Return [X, Y] of the center of cell containing provided text 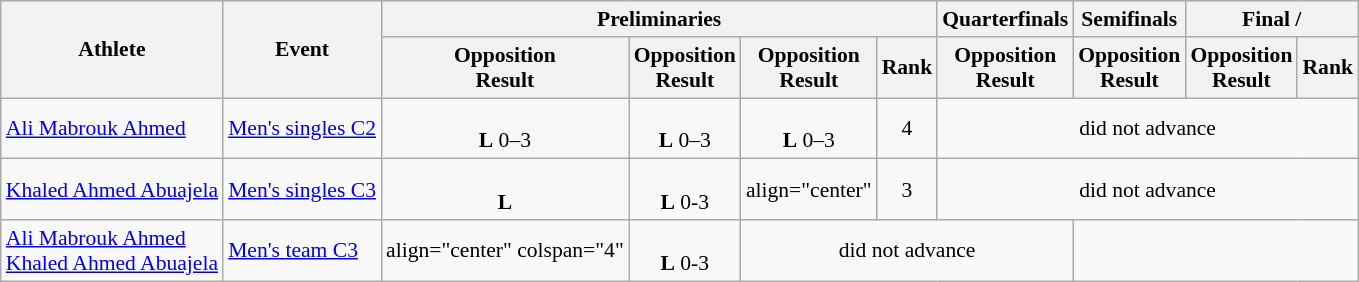
Final / [1272, 19]
Event [302, 50]
4 [908, 128]
Khaled Ahmed Abuajela [112, 190]
Men's team C3 [302, 250]
L [505, 190]
Preliminaries [659, 19]
Athlete [112, 50]
Ali Mabrouk Ahmed Khaled Ahmed Abuajela [112, 250]
align="center" [809, 190]
Semifinals [1129, 19]
Men's singles C3 [302, 190]
Men's singles C2 [302, 128]
3 [908, 190]
Quarterfinals [1005, 19]
align="center" colspan="4" [505, 250]
Ali Mabrouk Ahmed [112, 128]
